Extract the (X, Y) coordinate from the center of the cell holding the provided text.  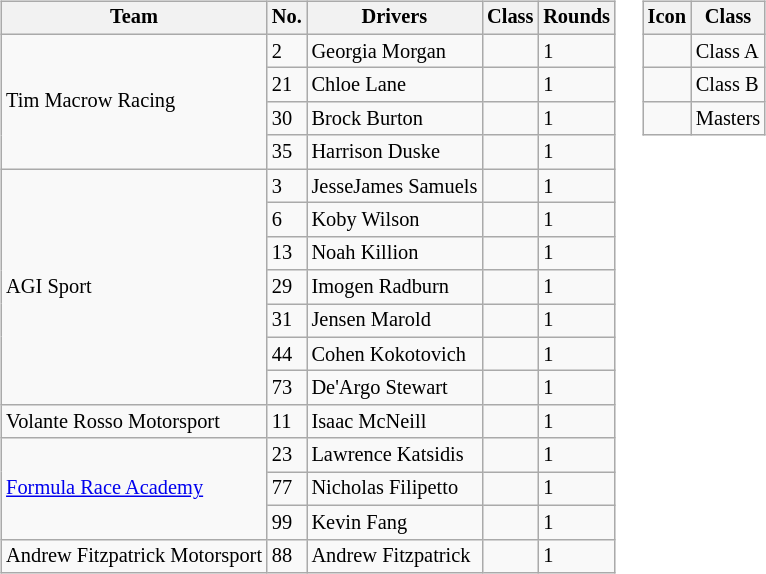
Andrew Fitzpatrick Motorsport (134, 556)
13 (287, 253)
Formula Race Academy (134, 488)
Koby Wilson (395, 220)
77 (287, 489)
No. (287, 18)
73 (287, 388)
29 (287, 287)
Georgia Morgan (395, 51)
6 (287, 220)
Jensen Marold (395, 321)
Class A (728, 51)
JesseJames Samuels (395, 186)
Class B (728, 85)
Icon (667, 18)
Isaac McNeill (395, 422)
Cohen Kokotovich (395, 354)
23 (287, 455)
Tim Macrow Racing (134, 102)
AGI Sport (134, 287)
Chloe Lane (395, 85)
Brock Burton (395, 119)
30 (287, 119)
Andrew Fitzpatrick (395, 556)
44 (287, 354)
Imogen Radburn (395, 287)
Masters (728, 119)
2 (287, 51)
88 (287, 556)
Harrison Duske (395, 152)
11 (287, 422)
35 (287, 152)
Volante Rosso Motorsport (134, 422)
Rounds (576, 18)
Lawrence Katsidis (395, 455)
Kevin Fang (395, 522)
Drivers (395, 18)
Nicholas Filipetto (395, 489)
31 (287, 321)
99 (287, 522)
3 (287, 186)
Team (134, 18)
Noah Killion (395, 253)
21 (287, 85)
De'Argo Stewart (395, 388)
